Scan for the cell matching the given text and deliver its (X, Y) coordinate at center. 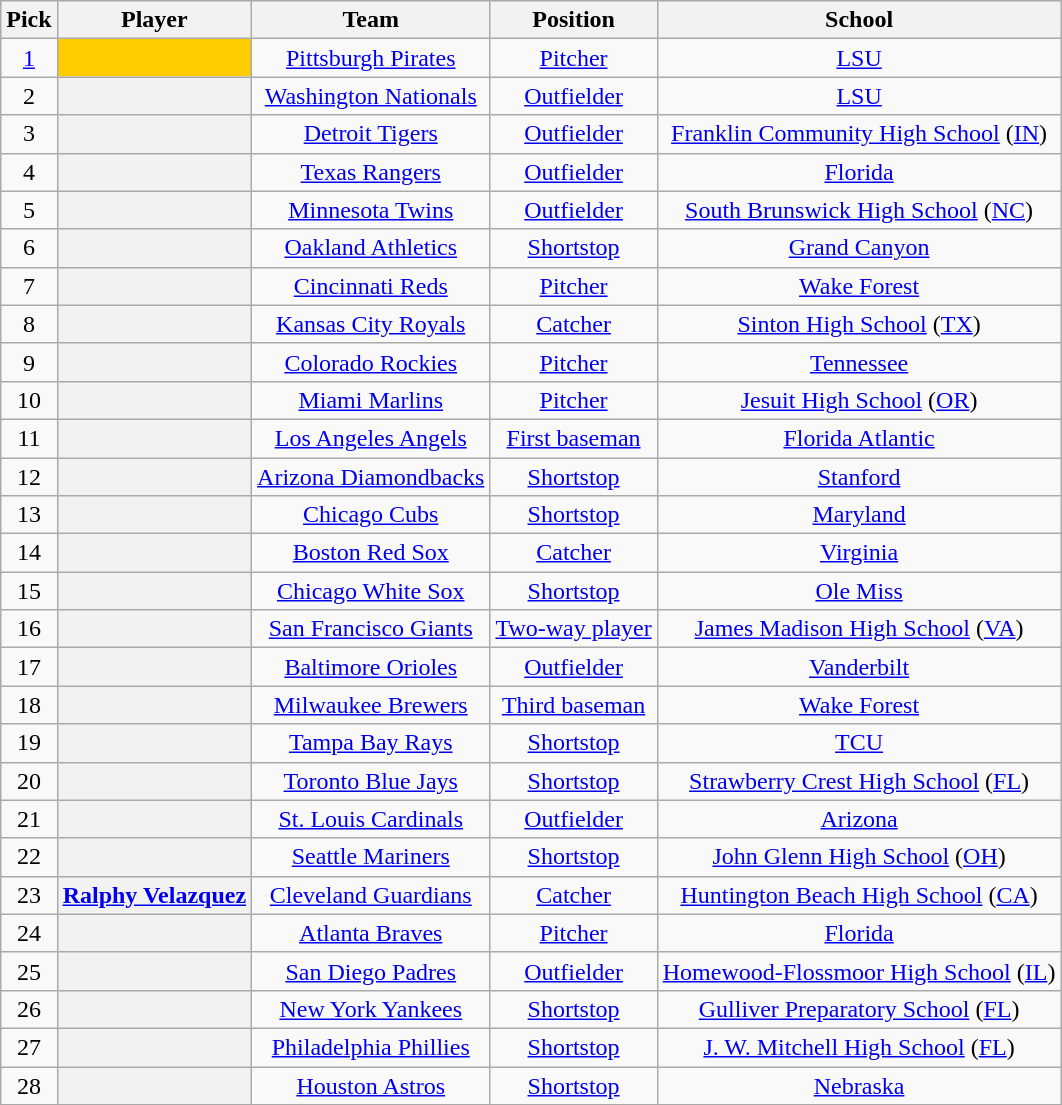
Pittsburgh Pirates (371, 58)
6 (29, 248)
Huntington Beach High School (CA) (859, 895)
Boston Red Sox (371, 553)
Minnesota Twins (371, 210)
Arizona (859, 819)
Kansas City Royals (371, 324)
St. Louis Cardinals (371, 819)
Texas Rangers (371, 172)
17 (29, 667)
San Diego Padres (371, 971)
Third baseman (574, 705)
19 (29, 743)
25 (29, 971)
Miami Marlins (371, 400)
Vanderbilt (859, 667)
Gulliver Preparatory School (FL) (859, 1009)
Cincinnati Reds (371, 286)
12 (29, 477)
11 (29, 438)
TCU (859, 743)
Player (154, 20)
8 (29, 324)
Los Angeles Angels (371, 438)
Grand Canyon (859, 248)
Pick (29, 20)
Tennessee (859, 362)
Seattle Mariners (371, 857)
7 (29, 286)
Nebraska (859, 1085)
13 (29, 515)
Maryland (859, 515)
28 (29, 1085)
16 (29, 629)
Virginia (859, 553)
15 (29, 591)
4 (29, 172)
Oakland Athletics (371, 248)
18 (29, 705)
22 (29, 857)
Washington Nationals (371, 96)
Homewood-Flossmoor High School (IL) (859, 971)
Chicago White Sox (371, 591)
Sinton High School (TX) (859, 324)
School (859, 20)
2 (29, 96)
Tampa Bay Rays (371, 743)
South Brunswick High School (NC) (859, 210)
San Francisco Giants (371, 629)
Ole Miss (859, 591)
3 (29, 134)
Team (371, 20)
27 (29, 1047)
20 (29, 781)
21 (29, 819)
Baltimore Orioles (371, 667)
J. W. Mitchell High School (FL) (859, 1047)
New York Yankees (371, 1009)
Franklin Community High School (IN) (859, 134)
Philadelphia Phillies (371, 1047)
23 (29, 895)
Stanford (859, 477)
Position (574, 20)
Atlanta Braves (371, 933)
Arizona Diamondbacks (371, 477)
Cleveland Guardians (371, 895)
Jesuit High School (OR) (859, 400)
9 (29, 362)
5 (29, 210)
Milwaukee Brewers (371, 705)
Detroit Tigers (371, 134)
24 (29, 933)
James Madison High School (VA) (859, 629)
Strawberry Crest High School (FL) (859, 781)
John Glenn High School (OH) (859, 857)
1 (29, 58)
Two-way player (574, 629)
26 (29, 1009)
Florida Atlantic (859, 438)
10 (29, 400)
Ralphy Velazquez (154, 895)
Colorado Rockies (371, 362)
Houston Astros (371, 1085)
14 (29, 553)
Toronto Blue Jays (371, 781)
First baseman (574, 438)
Chicago Cubs (371, 515)
